Find where the given text appears and provide that cell's center as (X, Y) coordinate. 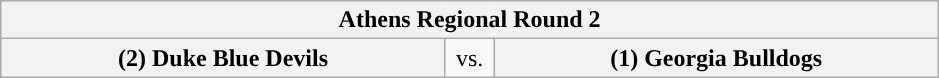
Athens Regional Round 2 (470, 20)
vs. (470, 58)
(2) Duke Blue Devils (224, 58)
(1) Georgia Bulldogs (716, 58)
